From the cell containing the given text, extract its center point as [X, Y] coordinate. 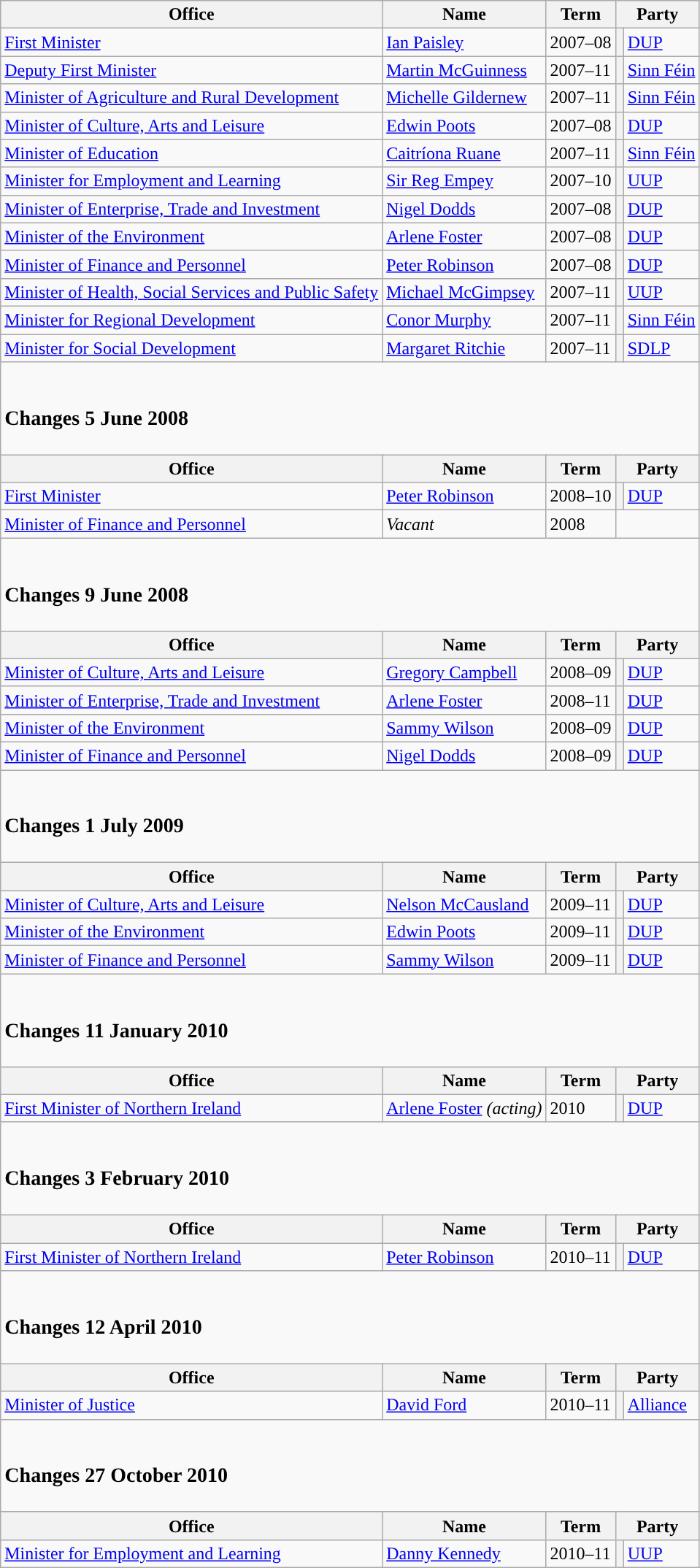
2008–11 [581, 700]
Minister of Education [191, 153]
Minister of Justice [191, 1405]
David Ford [464, 1405]
Minister for Social Development [191, 348]
2007–10 [581, 181]
Conor Murphy [464, 320]
Changes 27 October 2010 [350, 1466]
Nelson McCausland [464, 904]
Vacant [464, 524]
Gregory Campbell [464, 672]
Deputy First Minister [191, 70]
Changes 1 July 2009 [350, 816]
Changes 12 April 2010 [350, 1317]
Changes 3 February 2010 [350, 1168]
Caitríona Ruane [464, 153]
Changes 11 January 2010 [350, 1021]
2008–10 [581, 496]
Michelle Gildernew [464, 98]
Martin McGuinness [464, 70]
Minister for Regional Development [191, 320]
Margaret Ritchie [464, 348]
Minister of Health, Social Services and Public Safety [191, 292]
Michael McGimpsey [464, 292]
Arlene Foster (acting) [464, 1108]
Danny Kennedy [464, 1553]
Ian Paisley [464, 42]
SDLP [661, 348]
Minister of Agriculture and Rural Development [191, 98]
Alliance [661, 1405]
2008 [581, 524]
2010 [581, 1108]
Sir Reg Empey [464, 181]
Changes 5 June 2008 [350, 409]
Changes 9 June 2008 [350, 584]
